Capture the cell that displays the provided text and extract its [X, Y] central coordinate. 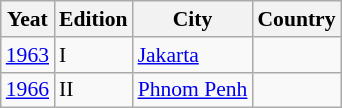
Edition [94, 19]
Jakarta [193, 55]
Yeat [28, 19]
1966 [28, 90]
II [94, 90]
Phnom Penh [193, 90]
1963 [28, 55]
Country [296, 19]
City [193, 19]
I [94, 55]
